Scan for the cell matching the given text and deliver its (x, y) coordinate at center. 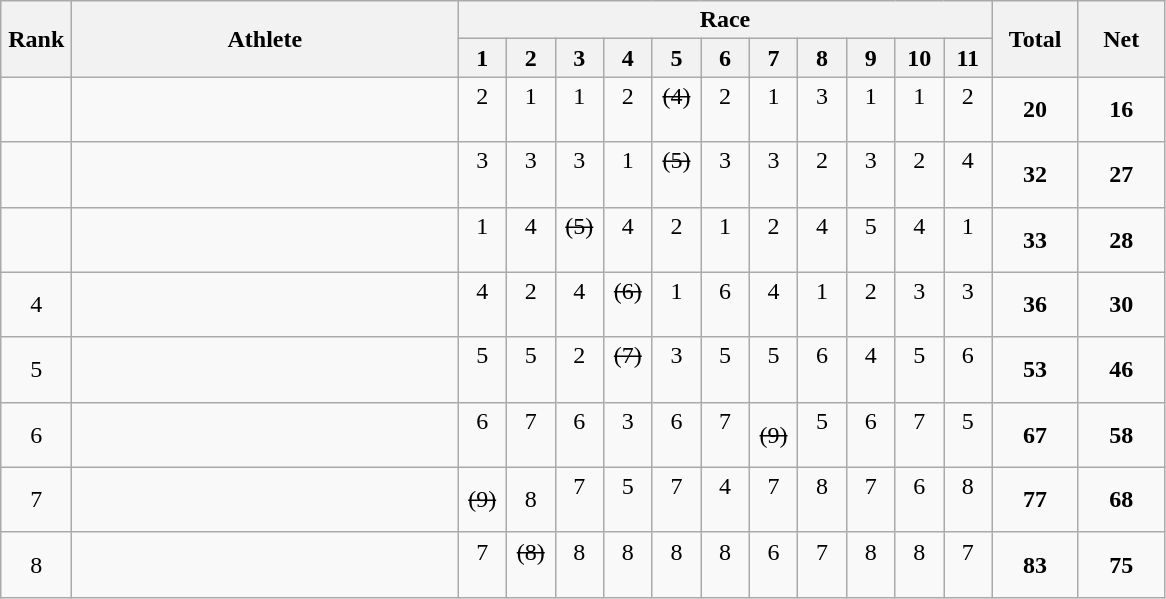
30 (1121, 304)
16 (1121, 110)
32 (1035, 174)
36 (1035, 304)
27 (1121, 174)
67 (1035, 434)
Total (1035, 39)
53 (1035, 370)
20 (1035, 110)
9 (870, 58)
75 (1121, 564)
10 (920, 58)
28 (1121, 240)
(4) (676, 110)
Race (725, 20)
83 (1035, 564)
(7) (628, 370)
(8) (530, 564)
Rank (36, 39)
46 (1121, 370)
68 (1121, 500)
58 (1121, 434)
Athlete (265, 39)
77 (1035, 500)
11 (968, 58)
Net (1121, 39)
(6) (628, 304)
33 (1035, 240)
